Extract the [x, y] coordinate from the center of the cell holding the provided text.  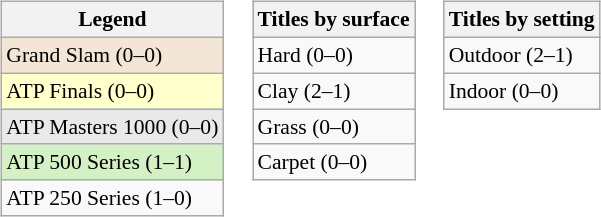
Carpet (0–0) [334, 162]
ATP 250 Series (1–0) [112, 198]
Grass (0–0) [334, 127]
Legend [112, 20]
Hard (0–0) [334, 55]
Clay (2–1) [334, 91]
Titles by setting [522, 20]
ATP Masters 1000 (0–0) [112, 127]
Indoor (0–0) [522, 91]
Outdoor (2–1) [522, 55]
Titles by surface [334, 20]
ATP Finals (0–0) [112, 91]
Grand Slam (0–0) [112, 55]
ATP 500 Series (1–1) [112, 162]
